Locate the cell with the specified text and output its (X, Y) center coordinate. 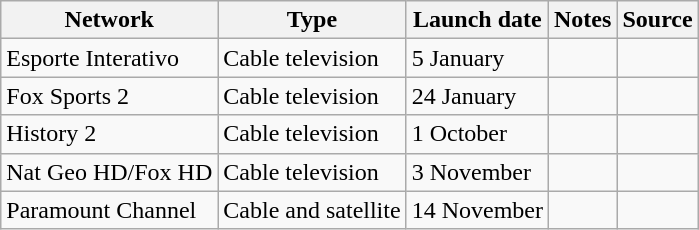
Network (110, 20)
Launch date (477, 20)
5 January (477, 58)
Paramount Channel (110, 210)
24 January (477, 96)
1 October (477, 134)
Fox Sports 2 (110, 96)
3 November (477, 172)
Esporte Interativo (110, 58)
14 November (477, 210)
Notes (583, 20)
Source (658, 20)
Nat Geo HD/Fox HD (110, 172)
Type (312, 20)
History 2 (110, 134)
Cable and satellite (312, 210)
